Output the (x, y) coordinate of the center of the cell containing the given text.  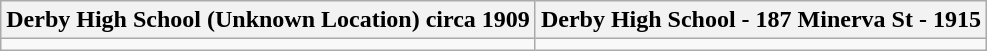
Derby High School - 187 Minerva St - 1915 (760, 20)
Derby High School (Unknown Location) circa 1909 (268, 20)
